Return the [x, y] coordinate for the center point of the cell that contains the specified text.  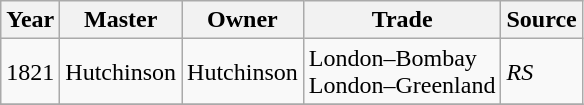
London–BombayLondon–Greenland [402, 72]
RS [542, 72]
Source [542, 20]
Owner [243, 20]
Master [121, 20]
1821 [30, 72]
Year [30, 20]
Trade [402, 20]
